Search for the cell housing the specified text and yield its (x, y) center coordinate. 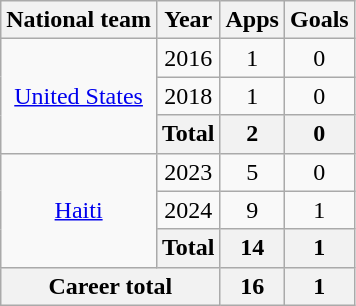
2 (252, 134)
Apps (252, 20)
National team (79, 20)
Career total (110, 286)
14 (252, 248)
2024 (188, 210)
5 (252, 172)
2016 (188, 58)
United States (79, 96)
16 (252, 286)
2023 (188, 172)
9 (252, 210)
Year (188, 20)
2018 (188, 96)
Haiti (79, 210)
Goals (319, 20)
